Locate the cell with the specified text and output its (x, y) center coordinate. 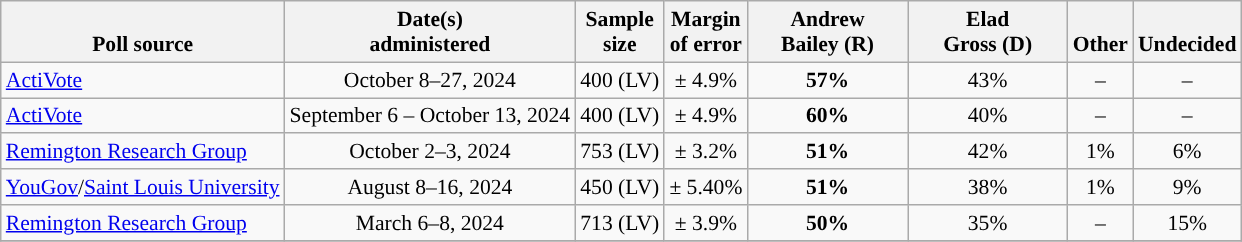
March 6–8, 2024 (430, 223)
Poll source (143, 32)
Other (1100, 32)
EladGross (D) (988, 32)
753 (LV) (620, 152)
August 8–16, 2024 (430, 187)
713 (LV) (620, 223)
October 8–27, 2024 (430, 80)
40% (988, 116)
450 (LV) (620, 187)
± 3.2% (706, 152)
15% (1187, 223)
57% (827, 80)
October 2–3, 2024 (430, 152)
42% (988, 152)
43% (988, 80)
38% (988, 187)
± 5.40% (706, 187)
6% (1187, 152)
YouGov/Saint Louis University (143, 187)
Undecided (1187, 32)
September 6 – October 13, 2024 (430, 116)
60% (827, 116)
50% (827, 223)
Date(s)administered (430, 32)
± 3.9% (706, 223)
Samplesize (620, 32)
35% (988, 223)
Marginof error (706, 32)
9% (1187, 187)
AndrewBailey (R) (827, 32)
